Determine the [x, y] coordinate at the center of the cell enclosing the given text.  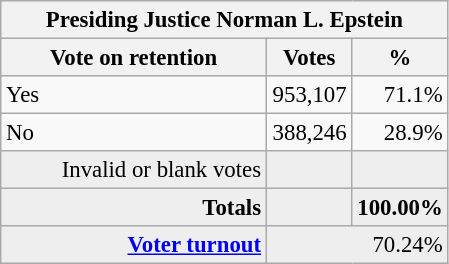
28.9% [400, 133]
Vote on retention [134, 58]
No [134, 133]
% [400, 58]
953,107 [309, 95]
Votes [309, 58]
Presiding Justice Norman L. Epstein [224, 20]
Voter turnout [134, 245]
71.1% [400, 95]
Invalid or blank votes [134, 170]
Totals [134, 208]
100.00% [400, 208]
Yes [134, 95]
70.24% [357, 245]
388,246 [309, 133]
